Search for the cell housing the specified text and yield its (X, Y) center coordinate. 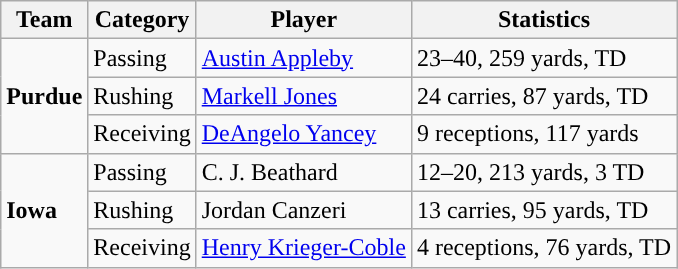
Jordan Canzeri (304, 210)
13 carries, 95 yards, TD (544, 210)
Category (142, 20)
24 carries, 87 yards, TD (544, 96)
23–40, 259 yards, TD (544, 58)
Austin Appleby (304, 58)
4 receptions, 76 yards, TD (544, 248)
12–20, 213 yards, 3 TD (544, 172)
Purdue (44, 96)
Statistics (544, 20)
DeAngelo Yancey (304, 134)
Henry Krieger-Coble (304, 248)
9 receptions, 117 yards (544, 134)
Player (304, 20)
Markell Jones (304, 96)
Team (44, 20)
C. J. Beathard (304, 172)
Iowa (44, 210)
